Pinpoint the cell where the given text exists, returning its (X, Y) midpoint coordinate. 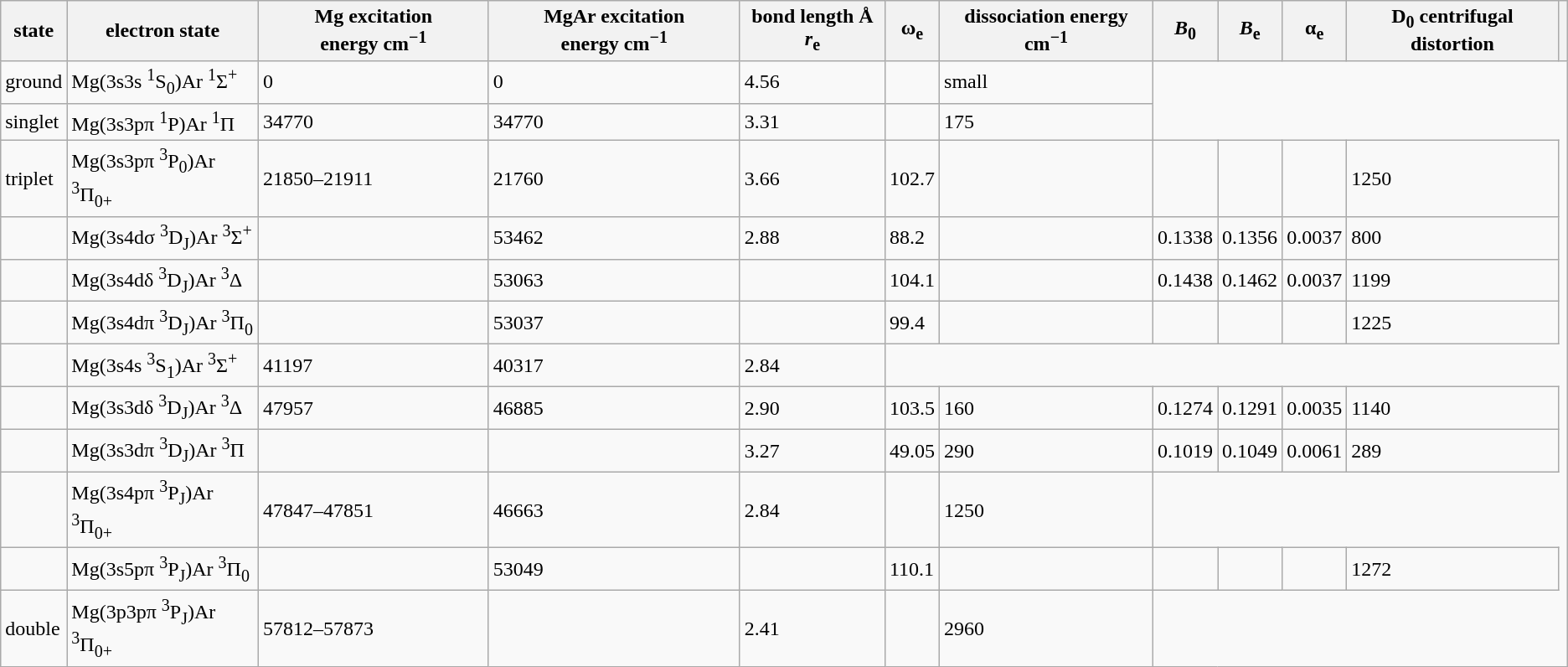
289 (1452, 451)
46663 (614, 509)
1140 (1452, 409)
2.90 (812, 409)
0.1049 (1250, 451)
1199 (1452, 280)
Mg(3s5pπ 3PJ)Ar 3Π0 (162, 570)
Mg(3s4dδ 3DJ)Ar 3Δ (162, 280)
104.1 (911, 280)
Mg(3s4dσ 3DJ)Ar 3Σ+ (162, 238)
0.1291 (1250, 409)
Be (1250, 31)
Mg(3s3s 1S0)Ar 1Σ+ (162, 82)
singlet (34, 122)
Mg(3s3dπ 3DJ)Ar 3Π (162, 451)
3.66 (812, 179)
46885 (614, 409)
ground (34, 82)
B0 (1184, 31)
0.1356 (1250, 238)
0.1438 (1184, 280)
57812–57873 (374, 628)
state (34, 31)
47847–47851 (374, 509)
2.41 (812, 628)
Mg(3s4pπ 3PJ)Ar 3Π0+ (162, 509)
53063 (614, 280)
2.88 (812, 238)
88.2 (911, 238)
800 (1452, 238)
4.56 (812, 82)
MgAr excitation energy cm−1 (614, 31)
40317 (614, 365)
ωe (911, 31)
Mg(3s3pπ 1P)Ar 1Π (162, 122)
21760 (614, 179)
160 (1047, 409)
Mg excitation energy cm−1 (374, 31)
110.1 (911, 570)
double (34, 628)
103.5 (911, 409)
3.31 (812, 122)
21850–21911 (374, 179)
Mg(3p3pπ 3PJ)Ar 3Π0+ (162, 628)
αe (1315, 31)
53049 (614, 570)
0.0061 (1315, 451)
53037 (614, 323)
Mg(3s4s 3S1)Ar 3Σ+ (162, 365)
electron state (162, 31)
1272 (1452, 570)
1225 (1452, 323)
41197 (374, 365)
Mg(3s3pπ 3P0)Ar 3Π0+ (162, 179)
2960 (1047, 628)
3.27 (812, 451)
290 (1047, 451)
0.1019 (1184, 451)
0.0035 (1315, 409)
0.1338 (1184, 238)
dissociation energy cm−1 (1047, 31)
53462 (614, 238)
Mg(3s4dπ 3DJ)Ar 3Π0 (162, 323)
49.05 (911, 451)
Mg(3s3dδ 3DJ)Ar 3Δ (162, 409)
102.7 (911, 179)
0.1462 (1250, 280)
D0 centrifugal distortion (1452, 31)
175 (1047, 122)
0.1274 (1184, 409)
99.4 (911, 323)
small (1047, 82)
47957 (374, 409)
bond length Å re (812, 31)
triplet (34, 179)
